Return (x, y) of the center of cell containing provided text 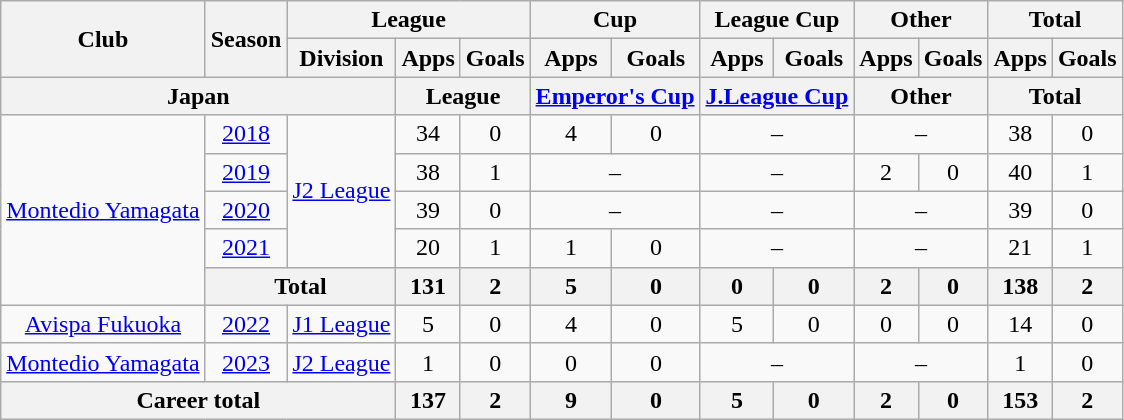
Division (342, 58)
2020 (246, 210)
14 (1020, 324)
9 (571, 400)
Japan (198, 96)
138 (1020, 286)
2019 (246, 172)
2018 (246, 134)
20 (428, 248)
40 (1020, 172)
Cup (615, 20)
Emperor's Cup (615, 96)
131 (428, 286)
2021 (246, 248)
153 (1020, 400)
Career total (198, 400)
Avispa Fukuoka (103, 324)
34 (428, 134)
2023 (246, 362)
Season (246, 39)
J1 League (342, 324)
League Cup (777, 20)
21 (1020, 248)
137 (428, 400)
J.League Cup (777, 96)
2022 (246, 324)
Club (103, 39)
